Locate the cell with the specified text and output its [X, Y] center coordinate. 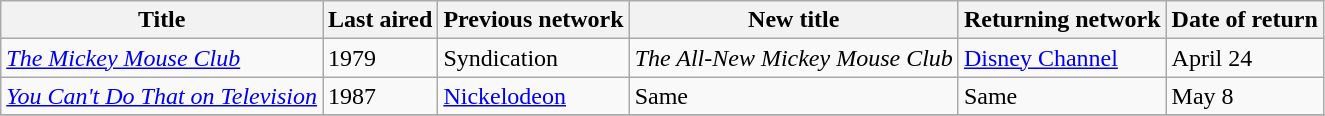
April 24 [1244, 58]
The Mickey Mouse Club [162, 58]
The All-New Mickey Mouse Club [794, 58]
Title [162, 20]
Returning network [1062, 20]
Disney Channel [1062, 58]
1987 [380, 96]
May 8 [1244, 96]
1979 [380, 58]
You Can't Do That on Television [162, 96]
Date of return [1244, 20]
Previous network [534, 20]
Nickelodeon [534, 96]
New title [794, 20]
Last aired [380, 20]
Syndication [534, 58]
